Locate the cell with the specified text and output its [X, Y] center coordinate. 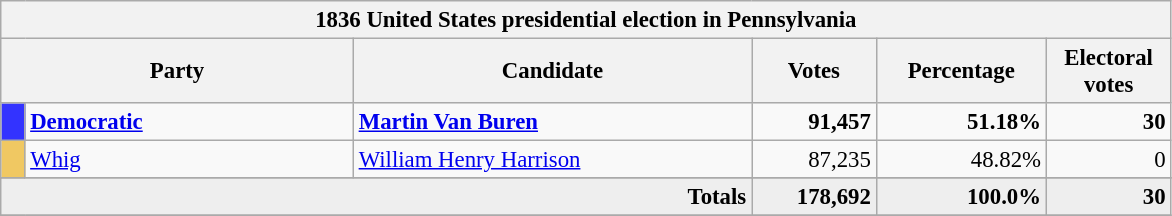
William Henry Harrison [552, 160]
Martin Van Buren [552, 122]
1836 United States presidential election in Pennsylvania [586, 20]
0 [1108, 160]
91,457 [814, 122]
51.18% [961, 122]
Totals [376, 197]
48.82% [961, 160]
87,235 [814, 160]
Votes [814, 72]
100.0% [961, 197]
Party [178, 72]
Electoral votes [1108, 72]
178,692 [814, 197]
Candidate [552, 72]
Democratic [189, 122]
Whig [189, 160]
Percentage [961, 72]
